Capture the cell that displays the provided text and extract its [X, Y] central coordinate. 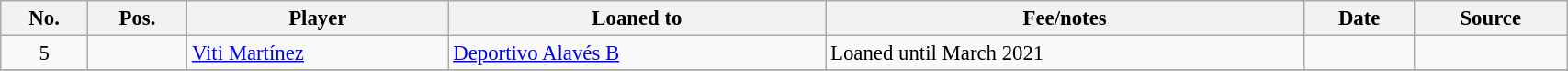
No. [44, 18]
Source [1491, 18]
Fee/notes [1066, 18]
Player [318, 18]
Viti Martínez [318, 53]
5 [44, 53]
Loaned to [637, 18]
Loaned until March 2021 [1066, 53]
Date [1359, 18]
Pos. [137, 18]
Deportivo Alavés B [637, 53]
